Return (X, Y) of the center of cell containing provided text 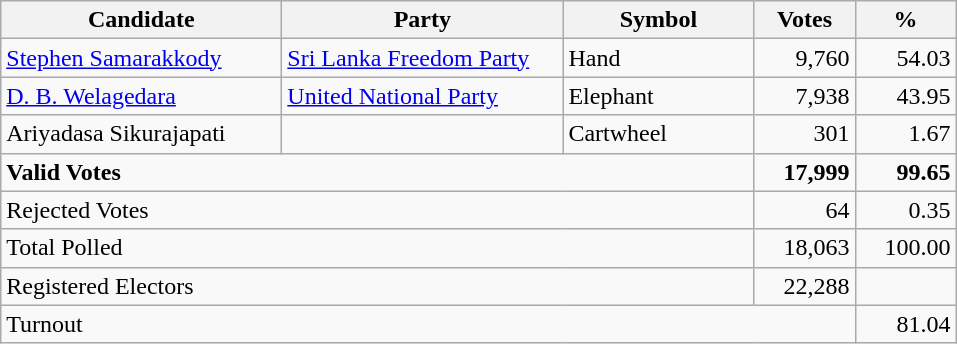
United National Party (422, 96)
Votes (804, 20)
Valid Votes (378, 172)
Rejected Votes (378, 210)
9,760 (804, 58)
Party (422, 20)
Registered Electors (378, 286)
Cartwheel (658, 134)
99.65 (906, 172)
Elephant (658, 96)
Sri Lanka Freedom Party (422, 58)
Stephen Samarakkody (142, 58)
301 (804, 134)
Candidate (142, 20)
81.04 (906, 324)
43.95 (906, 96)
Symbol (658, 20)
1.67 (906, 134)
Total Polled (378, 248)
22,288 (804, 286)
64 (804, 210)
Turnout (428, 324)
Hand (658, 58)
54.03 (906, 58)
18,063 (804, 248)
7,938 (804, 96)
Ariyadasa Sikurajapati (142, 134)
D. B. Welagedara (142, 96)
% (906, 20)
0.35 (906, 210)
100.00 (906, 248)
17,999 (804, 172)
